Provide the (X, Y) coordinate of the cell's center where the given text is located.  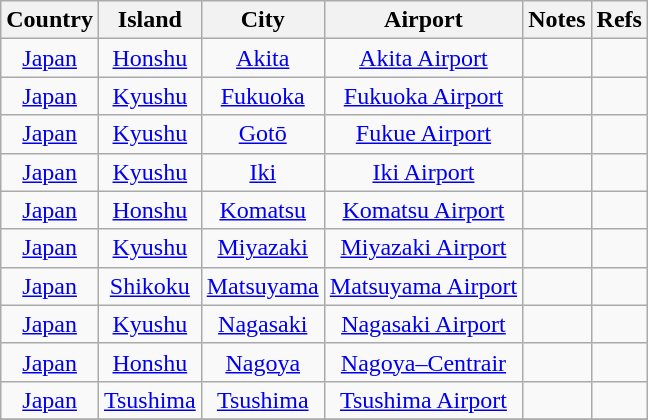
Notes (557, 20)
Fukue Airport (423, 134)
City (262, 20)
Akita (262, 58)
Matsuyama (262, 286)
Matsuyama Airport (423, 286)
Miyazaki (262, 248)
Akita Airport (423, 58)
Gotō (262, 134)
Komatsu (262, 210)
Island (150, 20)
Komatsu Airport (423, 210)
Country (50, 20)
Nagasaki Airport (423, 324)
Refs (619, 20)
Iki (262, 172)
Nagoya (262, 362)
Iki Airport (423, 172)
Airport (423, 20)
Fukuoka (262, 96)
Nagoya–Centrair (423, 362)
Shikoku (150, 286)
Miyazaki Airport (423, 248)
Fukuoka Airport (423, 96)
Nagasaki (262, 324)
Tsushima Airport (423, 400)
